Determine the [X, Y] coordinate at the center of the cell enclosing the given text.  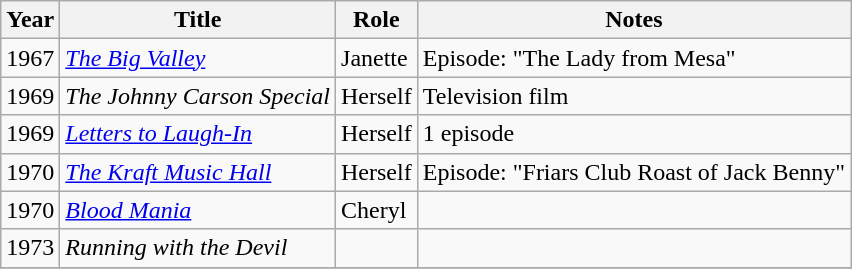
Episode: "Friars Club Roast of Jack Benny" [634, 172]
1973 [30, 248]
Role [377, 20]
Year [30, 20]
Running with the Devil [198, 248]
Janette [377, 58]
Episode: "The Lady from Mesa" [634, 58]
The Kraft Music Hall [198, 172]
1 episode [634, 134]
Cheryl [377, 210]
Title [198, 20]
The Big Valley [198, 58]
Television film [634, 96]
The Johnny Carson Special [198, 96]
1967 [30, 58]
Blood Mania [198, 210]
Notes [634, 20]
Letters to Laugh-In [198, 134]
